Scan for the cell matching the given text and deliver its [X, Y] coordinate at center. 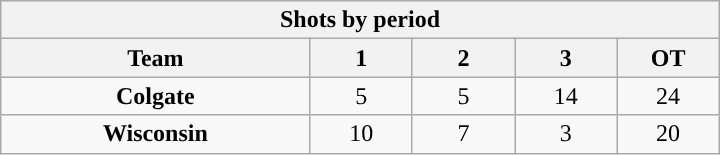
2 [463, 58]
20 [668, 134]
24 [668, 96]
Team [156, 58]
14 [566, 96]
1 [361, 58]
7 [463, 134]
10 [361, 134]
Shots by period [360, 20]
OT [668, 58]
Colgate [156, 96]
Wisconsin [156, 134]
